From the cell containing the given text, extract its center point as [x, y] coordinate. 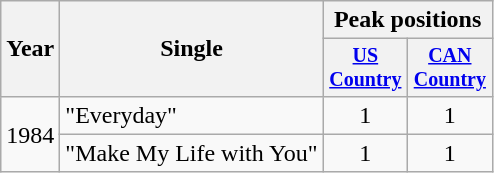
Single [192, 49]
"Everyday" [192, 115]
1984 [30, 134]
CAN Country [450, 68]
US Country [365, 68]
Year [30, 49]
Peak positions [408, 20]
"Make My Life with You" [192, 153]
